From the cell containing the given text, extract its center point as (X, Y) coordinate. 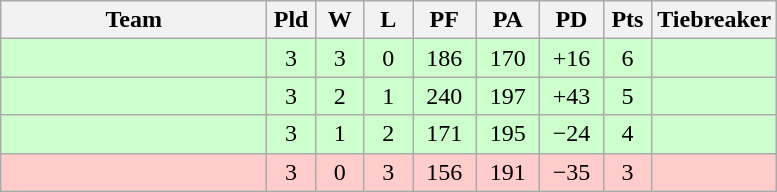
4 (628, 134)
240 (444, 96)
191 (508, 172)
PF (444, 20)
−24 (572, 134)
Tiebreaker (714, 20)
+16 (572, 58)
156 (444, 172)
170 (508, 58)
6 (628, 58)
197 (508, 96)
W (340, 20)
PA (508, 20)
171 (444, 134)
195 (508, 134)
Pld (292, 20)
186 (444, 58)
5 (628, 96)
L (388, 20)
−35 (572, 172)
Pts (628, 20)
+43 (572, 96)
PD (572, 20)
Team (134, 20)
